Search for the cell housing the specified text and yield its (X, Y) center coordinate. 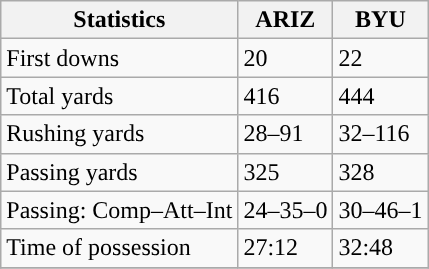
32:48 (380, 248)
20 (286, 58)
325 (286, 172)
Statistics (120, 20)
32–116 (380, 134)
Passing: Comp–Att–Int (120, 210)
Rushing yards (120, 134)
ARIZ (286, 20)
27:12 (286, 248)
First downs (120, 58)
30–46–1 (380, 210)
24–35–0 (286, 210)
Time of possession (120, 248)
Total yards (120, 96)
BYU (380, 20)
22 (380, 58)
444 (380, 96)
328 (380, 172)
Passing yards (120, 172)
28–91 (286, 134)
416 (286, 96)
